Determine the (x, y) coordinate at the center of the cell enclosing the given text.  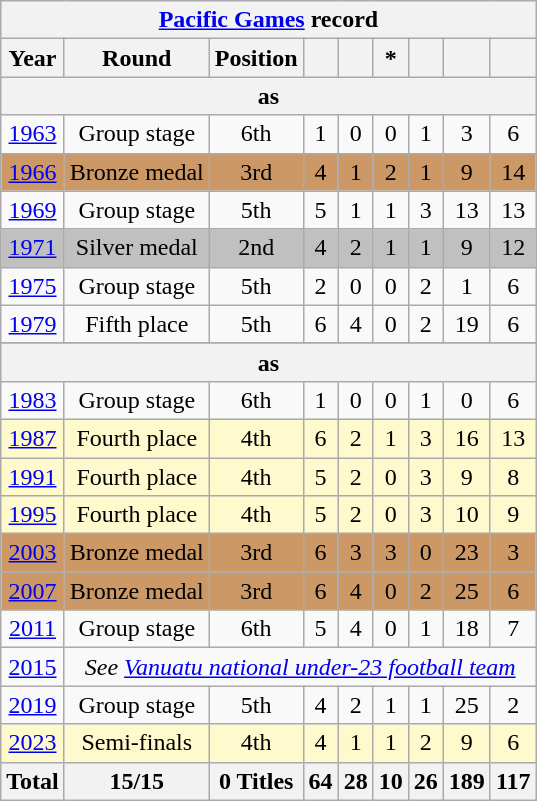
1969 (33, 210)
Pacific Games record (268, 20)
1979 (33, 324)
64 (320, 781)
2019 (33, 705)
Year (33, 58)
Semi-finals (136, 743)
15/15 (136, 781)
2023 (33, 743)
19 (466, 324)
14 (513, 172)
28 (356, 781)
1963 (33, 134)
Total (33, 781)
8 (513, 477)
Fifth place (136, 324)
1995 (33, 515)
12 (513, 248)
1983 (33, 400)
Position (256, 58)
1966 (33, 172)
7 (513, 629)
1987 (33, 438)
26 (426, 781)
* (390, 58)
0 Titles (256, 781)
Silver medal (136, 248)
23 (466, 553)
2007 (33, 591)
2015 (33, 667)
2011 (33, 629)
2nd (256, 248)
16 (466, 438)
117 (513, 781)
2003 (33, 553)
1991 (33, 477)
18 (466, 629)
1971 (33, 248)
See Vanuatu national under-23 football team (300, 667)
Round (136, 58)
189 (466, 781)
1975 (33, 286)
